Scan for the cell matching the given text and deliver its (X, Y) coordinate at center. 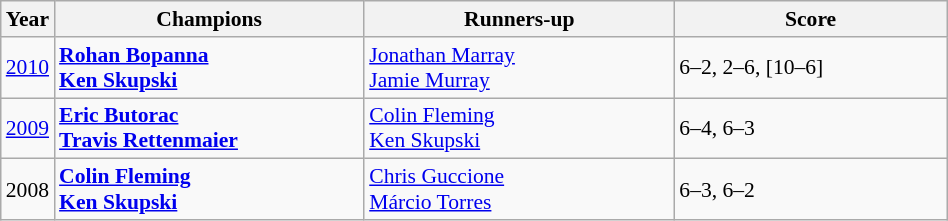
Chris Guccione Márcio Torres (519, 190)
Year (28, 19)
Champions (209, 19)
Jonathan Marray Jamie Murray (519, 68)
6–2, 2–6, [10–6] (810, 68)
6–3, 6–2 (810, 190)
2010 (28, 68)
Runners-up (519, 19)
2009 (28, 128)
Eric Butorac Travis Rettenmaier (209, 128)
Score (810, 19)
2008 (28, 190)
Rohan Bopanna Ken Skupski (209, 68)
6–4, 6–3 (810, 128)
